Pinpoint the cell where the given text exists, returning its [x, y] midpoint coordinate. 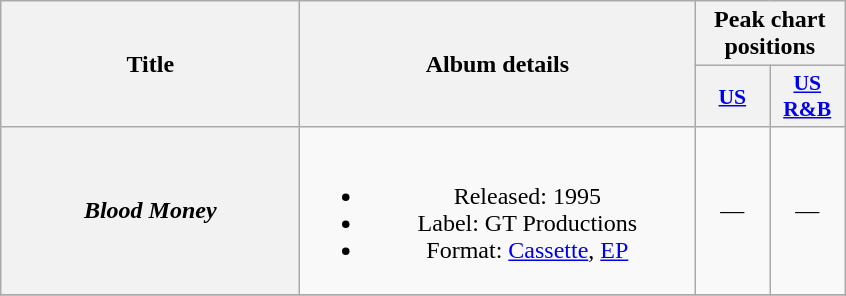
Peak chart positions [770, 34]
Blood Money [150, 210]
Released: 1995Label: GT ProductionsFormat: Cassette, EP [498, 210]
US [732, 96]
US R&B [808, 96]
Album details [498, 64]
Title [150, 64]
